Extract the [x, y] coordinate from the center of the cell holding the provided text.  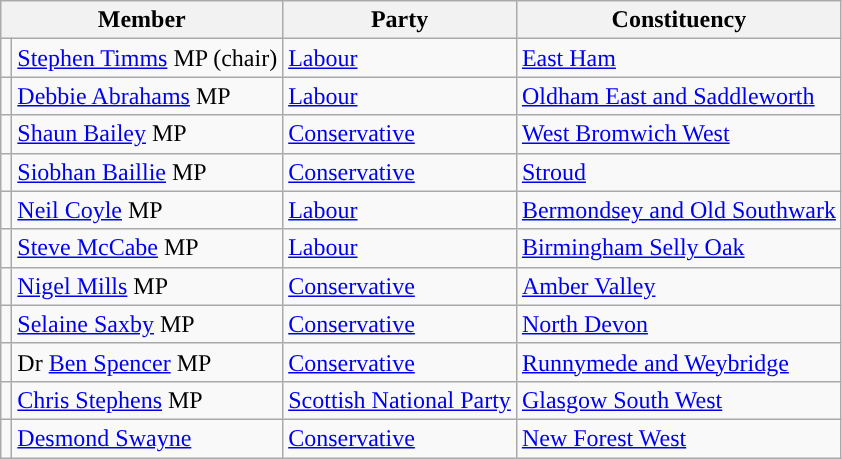
Stephen Timms MP (chair) [148, 58]
New Forest West [678, 438]
Nigel Mills MP [148, 286]
Oldham East and Saddleworth [678, 96]
Constituency [678, 20]
Member [142, 20]
North Devon [678, 324]
Chris Stephens MP [148, 400]
Glasgow South West [678, 400]
Runnymede and Weybridge [678, 362]
Party [400, 20]
East Ham [678, 58]
Debbie Abrahams MP [148, 96]
Selaine Saxby MP [148, 324]
Dr Ben Spencer MP [148, 362]
Birmingham Selly Oak [678, 248]
Stroud [678, 172]
Amber Valley [678, 286]
Shaun Bailey MP [148, 134]
West Bromwich West [678, 134]
Scottish National Party [400, 400]
Siobhan Baillie MP [148, 172]
Steve McCabe MP [148, 248]
Desmond Swayne [148, 438]
Neil Coyle MP [148, 210]
Bermondsey and Old Southwark [678, 210]
